Extract the (x, y) coordinate from the center of the cell holding the provided text.  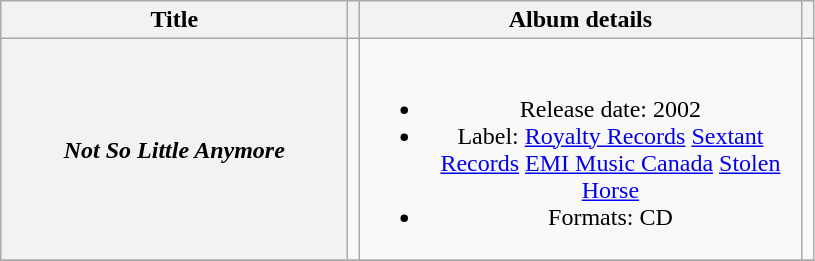
Not So Little Anymore (174, 150)
Title (174, 20)
Release date: 2002Label: Royalty Records Sextant Records EMI Music Canada Stolen HorseFormats: CD (580, 150)
Album details (580, 20)
